Find where the given text appears and provide that cell's center as [X, Y] coordinate. 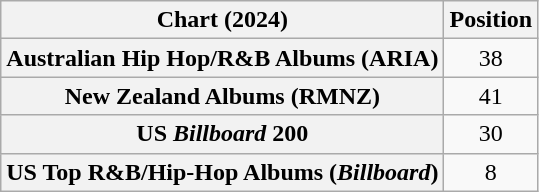
Australian Hip Hop/R&B Albums (ARIA) [222, 58]
8 [491, 172]
30 [491, 134]
Chart (2024) [222, 20]
41 [491, 96]
38 [491, 58]
US Billboard 200 [222, 134]
US Top R&B/Hip-Hop Albums (Billboard) [222, 172]
Position [491, 20]
New Zealand Albums (RMNZ) [222, 96]
